Return (X, Y) of the center of cell containing provided text 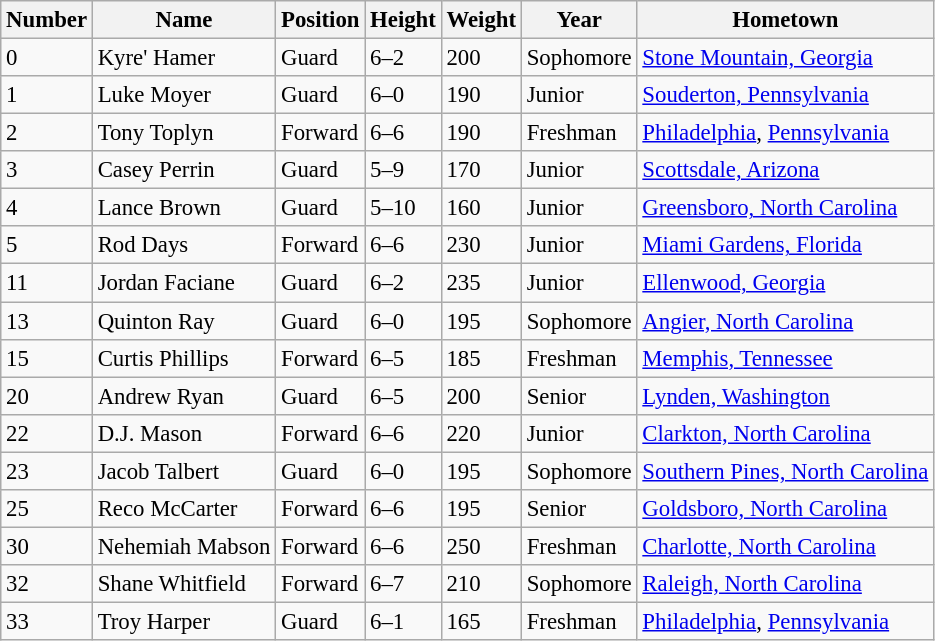
Shane Whitfield (184, 584)
23 (47, 471)
Tony Toplyn (184, 133)
230 (481, 245)
6–7 (403, 584)
Andrew Ryan (184, 396)
Troy Harper (184, 621)
250 (481, 546)
Jordan Faciane (184, 283)
20 (47, 396)
30 (47, 546)
5 (47, 245)
Reco McCarter (184, 509)
Lance Brown (184, 208)
Memphis, Tennessee (786, 358)
Scottsdale, Arizona (786, 170)
220 (481, 433)
165 (481, 621)
Ellenwood, Georgia (786, 283)
Hometown (786, 20)
Raleigh, North Carolina (786, 584)
Position (320, 20)
0 (47, 58)
Souderton, Pennsylvania (786, 95)
5–10 (403, 208)
160 (481, 208)
22 (47, 433)
11 (47, 283)
Angier, North Carolina (786, 321)
Luke Moyer (184, 95)
Weight (481, 20)
D.J. Mason (184, 433)
6–1 (403, 621)
2 (47, 133)
Rod Days (184, 245)
Name (184, 20)
15 (47, 358)
Greensboro, North Carolina (786, 208)
210 (481, 584)
Casey Perrin (184, 170)
Height (403, 20)
170 (481, 170)
Clarkton, North Carolina (786, 433)
Number (47, 20)
Miami Gardens, Florida (786, 245)
Goldsboro, North Carolina (786, 509)
4 (47, 208)
Quinton Ray (184, 321)
33 (47, 621)
Nehemiah Mabson (184, 546)
3 (47, 170)
Kyre' Hamer (184, 58)
Jacob Talbert (184, 471)
32 (47, 584)
185 (481, 358)
Stone Mountain, Georgia (786, 58)
Lynden, Washington (786, 396)
1 (47, 95)
5–9 (403, 170)
25 (47, 509)
Southern Pines, North Carolina (786, 471)
235 (481, 283)
13 (47, 321)
Year (579, 20)
Curtis Phillips (184, 358)
Charlotte, North Carolina (786, 546)
